Provide the (X, Y) coordinate of the cell's center where the given text is located.  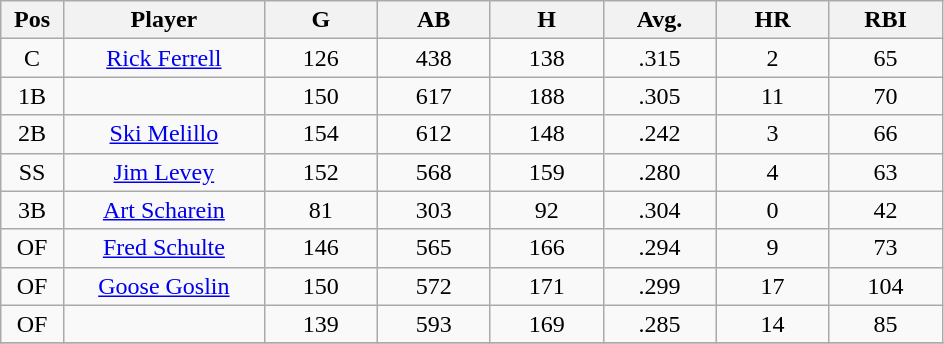
73 (886, 248)
154 (320, 134)
146 (320, 248)
.285 (660, 324)
92 (546, 210)
148 (546, 134)
126 (320, 58)
H (546, 20)
572 (434, 286)
RBI (886, 20)
1B (32, 96)
565 (434, 248)
3 (772, 134)
11 (772, 96)
17 (772, 286)
2B (32, 134)
169 (546, 324)
Rick Ferrell (164, 58)
63 (886, 172)
C (32, 58)
Art Scharein (164, 210)
.242 (660, 134)
612 (434, 134)
HR (772, 20)
Goose Goslin (164, 286)
AB (434, 20)
.294 (660, 248)
3B (32, 210)
.304 (660, 210)
Player (164, 20)
81 (320, 210)
2 (772, 58)
139 (320, 324)
568 (434, 172)
.315 (660, 58)
159 (546, 172)
.299 (660, 286)
0 (772, 210)
593 (434, 324)
138 (546, 58)
166 (546, 248)
188 (546, 96)
Jim Levey (164, 172)
303 (434, 210)
65 (886, 58)
85 (886, 324)
9 (772, 248)
.280 (660, 172)
66 (886, 134)
70 (886, 96)
Avg. (660, 20)
617 (434, 96)
104 (886, 286)
Fred Schulte (164, 248)
Pos (32, 20)
G (320, 20)
SS (32, 172)
.305 (660, 96)
Ski Melillo (164, 134)
42 (886, 210)
14 (772, 324)
152 (320, 172)
171 (546, 286)
4 (772, 172)
438 (434, 58)
